From the cell containing the given text, extract its center point as [X, Y] coordinate. 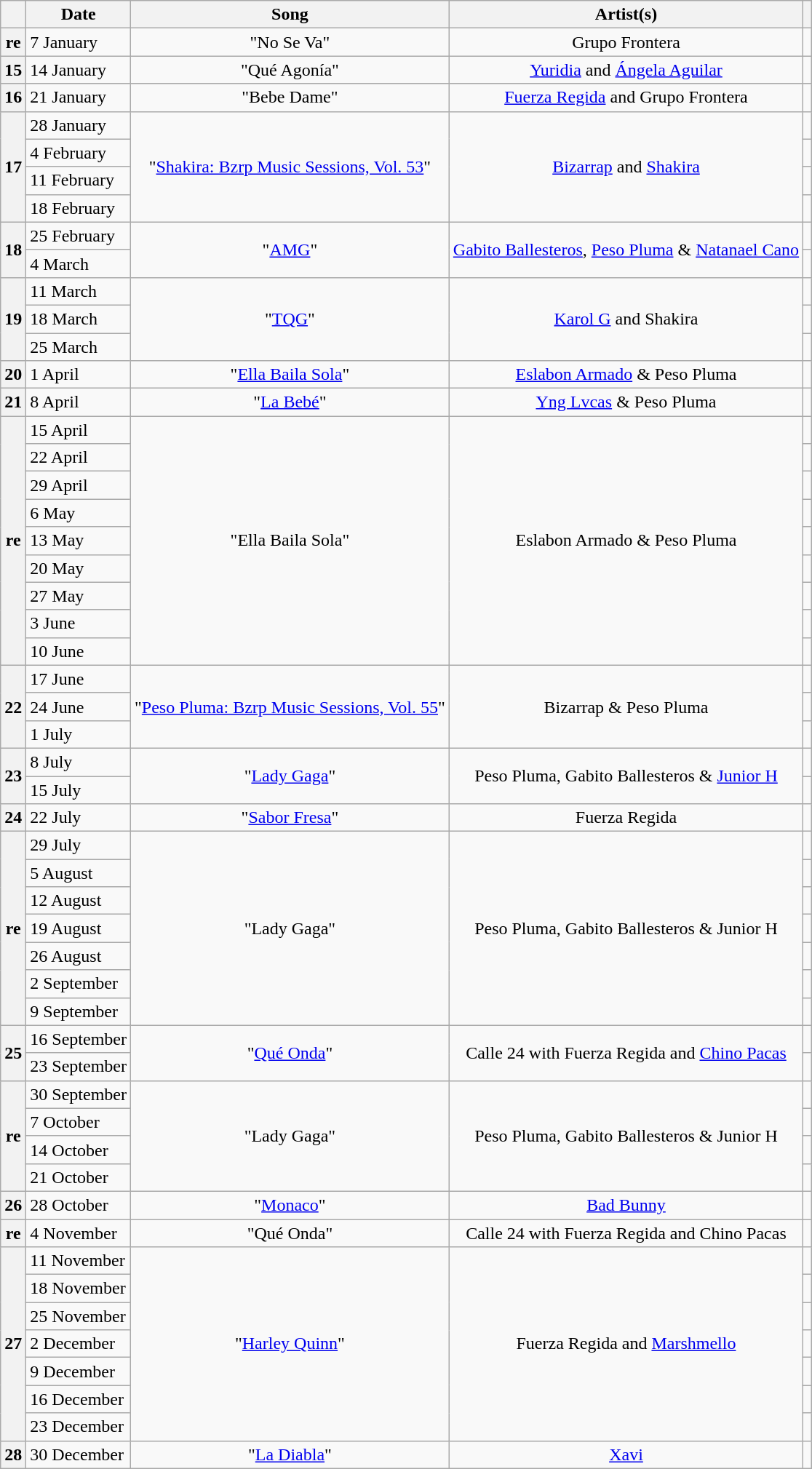
1 April [79, 375]
22 April [79, 458]
8 July [79, 762]
25 March [79, 347]
28 [13, 1454]
17 June [79, 679]
2 September [79, 984]
21 January [79, 97]
9 December [79, 1372]
3 June [79, 624]
16 September [79, 1039]
18 March [79, 319]
Fuerza Regida and Marshmello [626, 1344]
23 [13, 776]
30 December [79, 1454]
Xavi [626, 1454]
18 February [79, 208]
4 February [79, 153]
7 January [79, 42]
Gabito Ballesteros, Peso Pluma & Natanael Cano [626, 250]
26 [13, 1205]
6 May [79, 513]
"Monaco" [290, 1205]
14 January [79, 70]
Bizarrap and Shakira [626, 167]
28 January [79, 125]
Fuerza Regida [626, 818]
26 August [79, 956]
23 September [79, 1067]
20 May [79, 568]
"AMG" [290, 250]
"Peso Pluma: Bzrp Music Sessions, Vol. 55" [290, 706]
Karol G and Shakira [626, 319]
30 September [79, 1094]
"No Se Va" [290, 42]
17 [13, 167]
2 December [79, 1344]
7 October [79, 1122]
Artist(s) [626, 15]
15 July [79, 789]
"Harley Quinn" [290, 1344]
"Bebe Dame" [290, 97]
15 [13, 70]
28 October [79, 1205]
25 November [79, 1316]
15 April [79, 430]
16 December [79, 1399]
22 July [79, 818]
"Qué Agonía" [290, 70]
4 November [79, 1233]
23 December [79, 1427]
20 [13, 375]
"TQG" [290, 319]
27 [13, 1344]
24 [13, 818]
25 [13, 1053]
21 October [79, 1177]
5 August [79, 873]
25 February [79, 236]
22 [13, 706]
14 October [79, 1150]
"La Bebé" [290, 402]
27 May [79, 596]
19 August [79, 928]
4 March [79, 263]
Fuerza Regida and Grupo Frontera [626, 97]
Grupo Frontera [626, 42]
29 July [79, 845]
Song [290, 15]
24 June [79, 706]
29 April [79, 485]
16 [13, 97]
Date [79, 15]
Bizarrap & Peso Pluma [626, 706]
"Sabor Fresa" [290, 818]
11 November [79, 1261]
Bad Bunny [626, 1205]
Yuridia and Ángela Aguilar [626, 70]
11 February [79, 180]
9 September [79, 1011]
8 April [79, 402]
13 May [79, 541]
21 [13, 402]
19 [13, 319]
Yng Lvcas & Peso Pluma [626, 402]
10 June [79, 651]
11 March [79, 291]
18 November [79, 1289]
"Shakira: Bzrp Music Sessions, Vol. 53" [290, 167]
"La Diabla" [290, 1454]
1 July [79, 734]
18 [13, 250]
12 August [79, 901]
